Scan for the cell matching the given text and deliver its (x, y) coordinate at center. 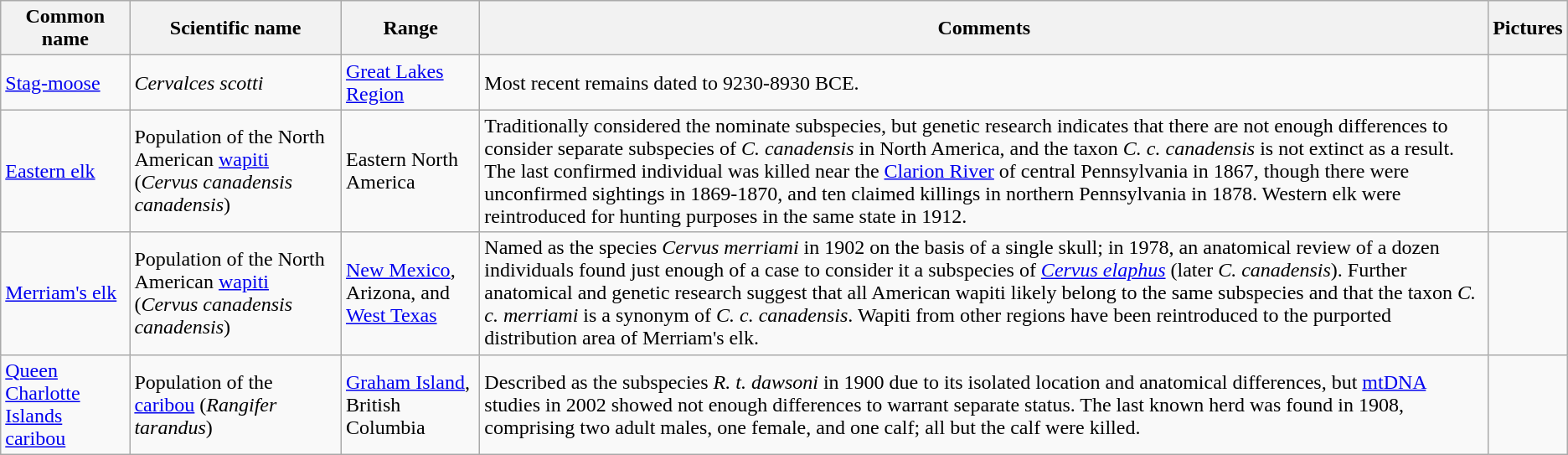
Stag-moose (65, 82)
Eastern elk (65, 171)
Great Lakes Region (410, 82)
Queen Charlotte Islands caribou (65, 404)
Population of the caribou (Rangifer tarandus) (236, 404)
Scientific name (236, 28)
Most recent remains dated to 9230-8930 BCE. (984, 82)
Pictures (1528, 28)
Comments (984, 28)
Range (410, 28)
Eastern North America (410, 171)
Graham Island, British Columbia (410, 404)
Merriam's elk (65, 293)
Cervalces scotti (236, 82)
New Mexico, Arizona, and West Texas (410, 293)
Common name (65, 28)
